Return the [x, y] coordinate for the center point of the cell that contains the specified text.  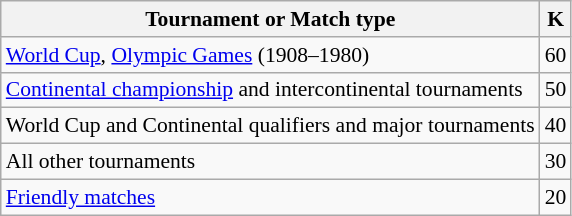
K [556, 19]
Tournament or Match type [270, 19]
20 [556, 197]
50 [556, 90]
Continental championship and intercontinental tournaments [270, 90]
All other tournaments [270, 162]
Friendly matches [270, 197]
World Cup and Continental qualifiers and major tournaments [270, 126]
World Cup, Olympic Games (1908–1980) [270, 55]
30 [556, 162]
40 [556, 126]
60 [556, 55]
